Determine the [X, Y] coordinate at the center of the cell enclosing the given text.  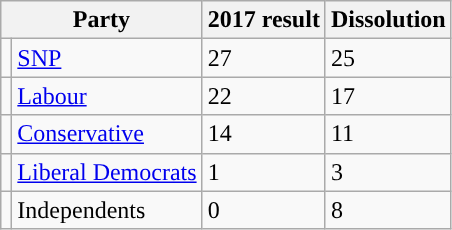
22 [264, 96]
17 [388, 96]
SNP [107, 58]
Independents [107, 210]
3 [388, 172]
27 [264, 58]
0 [264, 210]
14 [264, 134]
Conservative [107, 134]
8 [388, 210]
Liberal Democrats [107, 172]
11 [388, 134]
1 [264, 172]
25 [388, 58]
Dissolution [388, 20]
2017 result [264, 20]
Labour [107, 96]
Party [102, 20]
